Scan for the cell matching the given text and deliver its (X, Y) coordinate at center. 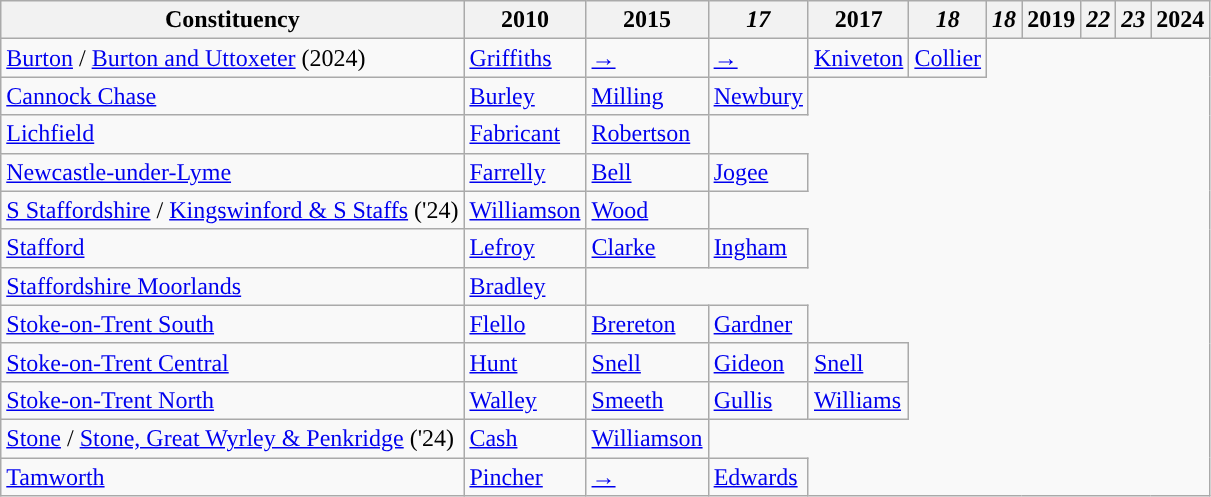
Fabricant (525, 134)
Kniveton (858, 58)
Hunt (525, 362)
Tamworth (232, 477)
Farrelly (525, 172)
Bradley (525, 286)
Gullis (758, 400)
Ingham (758, 248)
Milling (647, 96)
Cash (525, 438)
Walley (525, 400)
Gardner (758, 324)
2015 (647, 20)
Lichfield (232, 134)
2024 (1180, 20)
Bell (647, 172)
2017 (858, 20)
Stoke-on-Trent Central (232, 362)
Flello (525, 324)
Burton / Burton and Uttoxeter (2024) (232, 58)
Newcastle-under-Lyme (232, 172)
Stone / Stone, Great Wyrley & Penkridge ('24) (232, 438)
17 (758, 20)
Robertson (647, 134)
Brereton (647, 324)
Edwards (758, 477)
Smeeth (647, 400)
Jogee (758, 172)
Williams (858, 400)
Cannock Chase (232, 96)
Stoke-on-Trent North (232, 400)
22 (1098, 20)
Collier (948, 58)
Clarke (647, 248)
Stoke-on-Trent South (232, 324)
Gideon (758, 362)
S Staffordshire / Kingswinford & S Staffs ('24) (232, 210)
Staffordshire Moorlands (232, 286)
2010 (525, 20)
Burley (525, 96)
Pincher (525, 477)
Lefroy (525, 248)
Stafford (232, 248)
Newbury (758, 96)
Wood (647, 210)
Griffiths (525, 58)
23 (1134, 20)
Constituency (232, 20)
2019 (1052, 20)
